Scan for the cell matching the given text and deliver its (X, Y) coordinate at center. 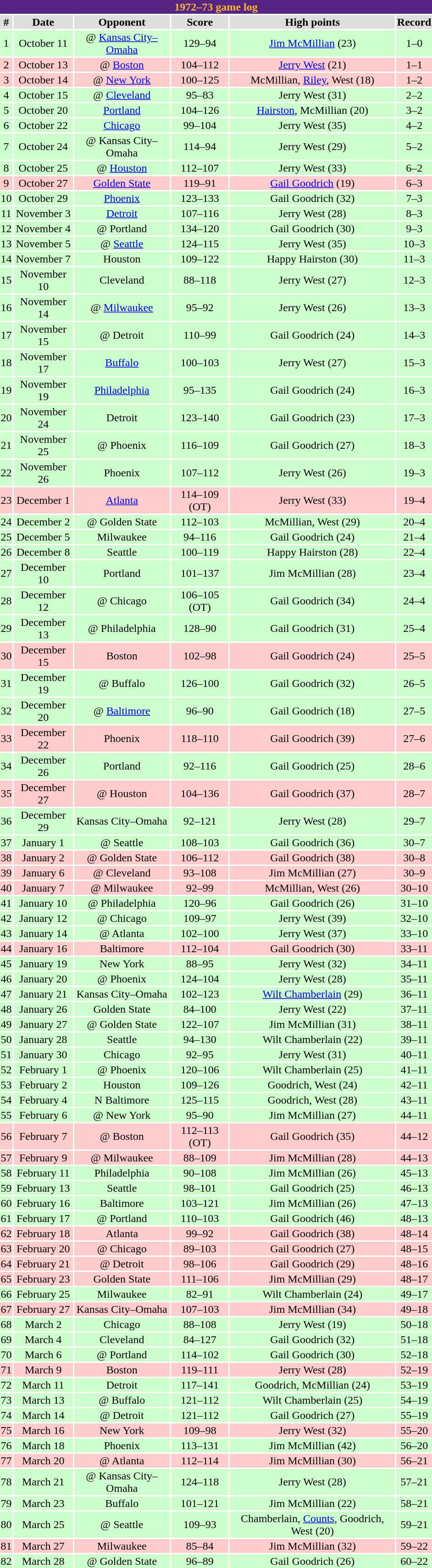
Jim McMillian (31) (312, 1024)
28–6 (414, 766)
116–109 (200, 445)
January 1 (43, 843)
March 16 (43, 1430)
48–17 (414, 1279)
109–122 (200, 259)
7–3 (414, 198)
December 15 (43, 656)
69 (6, 1339)
48–16 (414, 1264)
26–5 (414, 684)
6–3 (414, 183)
103–121 (200, 1203)
40–11 (414, 1055)
37–11 (414, 1009)
November 7 (43, 259)
36 (6, 821)
25–5 (414, 656)
February 1 (43, 1070)
134–120 (200, 229)
October 15 (43, 95)
88–118 (200, 280)
Score (200, 22)
114–102 (200, 1355)
February 16 (43, 1203)
27 (6, 574)
Gail Goodrich (35) (312, 1136)
49 (6, 1024)
35 (6, 794)
100–125 (200, 80)
December 5 (43, 537)
128–90 (200, 629)
21 (6, 445)
84–127 (200, 1339)
November 4 (43, 229)
100–119 (200, 552)
January 6 (43, 873)
Jim McMillian (30) (312, 1461)
35–11 (414, 979)
February 9 (43, 1158)
December 1 (43, 500)
95–90 (200, 1115)
January 16 (43, 949)
52 (6, 1070)
December 2 (43, 522)
54 (6, 1100)
5 (6, 110)
120–96 (200, 903)
41 (6, 903)
117–141 (200, 1385)
63 (6, 1249)
60–22 (414, 1561)
61 (6, 1218)
102–123 (200, 994)
52–18 (414, 1355)
32 (6, 711)
8 (6, 168)
109–93 (200, 1524)
February 27 (43, 1309)
58 (6, 1173)
107–103 (200, 1309)
92–116 (200, 766)
108–103 (200, 843)
104–136 (200, 794)
Jerry West (39) (312, 918)
16 (6, 307)
Gail Goodrich (39) (312, 739)
24–4 (414, 601)
113–131 (200, 1445)
80 (6, 1524)
Happy Hairston (30) (312, 259)
Goodrich, West (28) (312, 1100)
31 (6, 684)
Jerry West (37) (312, 933)
March 6 (43, 1355)
13 (6, 244)
December 13 (43, 629)
November 3 (43, 213)
February 18 (43, 1233)
# (6, 22)
March 27 (43, 1546)
84–100 (200, 1009)
February 17 (43, 1218)
5–2 (414, 147)
10 (6, 198)
41–11 (414, 1070)
72 (6, 1385)
December 29 (43, 821)
48–14 (414, 1233)
118–110 (200, 739)
123–140 (200, 418)
20–4 (414, 522)
March 14 (43, 1415)
56 (6, 1136)
60 (6, 1203)
@ Baltimore (122, 711)
14 (6, 259)
16–3 (414, 390)
McMillian, West (26) (312, 888)
27–5 (414, 711)
56–20 (414, 1445)
11–3 (414, 259)
33–10 (414, 933)
75 (6, 1430)
Jerry West (29) (312, 147)
44–13 (414, 1158)
March 28 (43, 1561)
11 (6, 213)
36–11 (414, 994)
January 2 (43, 858)
Gail Goodrich (37) (312, 794)
12–3 (414, 280)
51–18 (414, 1339)
122–107 (200, 1024)
112–103 (200, 522)
123–133 (200, 198)
22 (6, 473)
43–11 (414, 1100)
112–107 (200, 168)
Gail Goodrich (23) (312, 418)
70 (6, 1355)
November 14 (43, 307)
March 23 (43, 1503)
50–18 (414, 1324)
December 8 (43, 552)
112–113 (OT) (200, 1136)
20 (6, 418)
Opponent (122, 22)
58–21 (414, 1503)
March 11 (43, 1385)
78 (6, 1482)
November 24 (43, 418)
January 10 (43, 903)
Gail Goodrich (18) (312, 711)
81 (6, 1546)
55 (6, 1115)
February 7 (43, 1136)
January 7 (43, 888)
February 13 (43, 1188)
31–10 (414, 903)
47 (6, 994)
59 (6, 1188)
95–92 (200, 307)
37 (6, 843)
November 19 (43, 390)
45 (6, 964)
55–19 (414, 1415)
January 12 (43, 918)
88–109 (200, 1158)
49–17 (414, 1294)
December 26 (43, 766)
96–90 (200, 711)
October 24 (43, 147)
104–112 (200, 65)
November 26 (43, 473)
15 (6, 280)
1–2 (414, 80)
February 23 (43, 1279)
42–11 (414, 1085)
65 (6, 1279)
March 4 (43, 1339)
March 13 (43, 1400)
94–116 (200, 537)
Hairston, McMillian (20) (312, 110)
102–100 (200, 933)
7 (6, 147)
71 (6, 1370)
110–103 (200, 1218)
High points (312, 22)
Goodrich, McMillian (24) (312, 1385)
92–95 (200, 1055)
Jim McMillian (29) (312, 1279)
Gail Goodrich (46) (312, 1218)
2 (6, 65)
59–21 (414, 1524)
52–19 (414, 1370)
49–18 (414, 1309)
92–99 (200, 888)
33–11 (414, 949)
Gail Goodrich (31) (312, 629)
January 19 (43, 964)
111–106 (200, 1279)
74 (6, 1415)
February 25 (43, 1294)
48–13 (414, 1218)
October 11 (43, 43)
28 (6, 601)
Gail Goodrich (29) (312, 1264)
Jim McMillian (32) (312, 1546)
23–4 (414, 574)
79 (6, 1503)
76 (6, 1445)
February 20 (43, 1249)
1–1 (414, 65)
26 (6, 552)
October 20 (43, 110)
30 (6, 656)
February 2 (43, 1085)
Jerry West (22) (312, 1009)
March 21 (43, 1482)
95–83 (200, 95)
102–98 (200, 656)
47–13 (414, 1203)
19 (6, 390)
21–4 (414, 537)
82–91 (200, 1294)
Jim McMillian (22) (312, 1503)
98–106 (200, 1264)
66 (6, 1294)
Jerry West (21) (312, 65)
95–135 (200, 390)
12 (6, 229)
18 (6, 363)
February 6 (43, 1115)
22–4 (414, 552)
43 (6, 933)
88–95 (200, 964)
57–21 (414, 1482)
November 25 (43, 445)
10–3 (414, 244)
48–15 (414, 1249)
Jerry West (19) (312, 1324)
December 12 (43, 601)
94–130 (200, 1039)
119–91 (200, 183)
98–101 (200, 1188)
125–115 (200, 1100)
30–8 (414, 858)
106–112 (200, 858)
January 20 (43, 979)
McMillian, Riley, West (18) (312, 80)
Date (43, 22)
December 19 (43, 684)
9–3 (414, 229)
109–97 (200, 918)
124–118 (200, 1482)
Gail Goodrich (36) (312, 843)
December 20 (43, 711)
Jim McMillian (23) (312, 43)
107–116 (200, 213)
29–7 (414, 821)
39–11 (414, 1039)
114–94 (200, 147)
October 13 (43, 65)
99–92 (200, 1233)
18–3 (414, 445)
109–98 (200, 1430)
44–12 (414, 1136)
Jim McMillian (42) (312, 1445)
November 17 (43, 363)
January 27 (43, 1024)
68 (6, 1324)
October 14 (43, 80)
46 (6, 979)
February 11 (43, 1173)
19–4 (414, 500)
1 (6, 43)
December 10 (43, 574)
October 22 (43, 125)
119–111 (200, 1370)
October 25 (43, 168)
25–4 (414, 629)
Wilt Chamberlain (24) (312, 1294)
45–13 (414, 1173)
Chamberlain, Counts, Goodrich, West (20) (312, 1524)
Gail Goodrich (19) (312, 183)
17 (6, 335)
92–121 (200, 821)
93–108 (200, 873)
88–108 (200, 1324)
2–2 (414, 95)
March 18 (43, 1445)
53 (6, 1085)
Happy Hairston (28) (312, 552)
54–19 (414, 1400)
44–11 (414, 1115)
89–103 (200, 1249)
February 21 (43, 1264)
14–3 (414, 335)
March 20 (43, 1461)
114–109 (OT) (200, 500)
27–6 (414, 739)
129–94 (200, 43)
120–106 (200, 1070)
January 30 (43, 1055)
January 21 (43, 994)
126–100 (200, 684)
112–114 (200, 1461)
30–9 (414, 873)
85–84 (200, 1546)
50 (6, 1039)
34–11 (414, 964)
107–112 (200, 473)
48 (6, 1009)
Record (414, 22)
November 15 (43, 335)
99–104 (200, 125)
77 (6, 1461)
82 (6, 1561)
57 (6, 1158)
N Baltimore (122, 1100)
November 10 (43, 280)
Goodrich, West (24) (312, 1085)
29 (6, 629)
33 (6, 739)
59–22 (414, 1546)
112–104 (200, 949)
64 (6, 1264)
62 (6, 1233)
March 25 (43, 1524)
109–126 (200, 1085)
Wilt Chamberlain (29) (312, 994)
March 9 (43, 1370)
96–89 (200, 1561)
December 27 (43, 794)
November 5 (43, 244)
23 (6, 500)
56–21 (414, 1461)
McMillian, West (29) (312, 522)
34 (6, 766)
110–99 (200, 335)
53–19 (414, 1385)
101–137 (200, 574)
8–3 (414, 213)
January 14 (43, 933)
67 (6, 1309)
Jim McMillian (34) (312, 1309)
124–115 (200, 244)
104–126 (200, 110)
19–3 (414, 473)
30–7 (414, 843)
13–3 (414, 307)
25 (6, 537)
90–108 (200, 1173)
38 (6, 858)
38–11 (414, 1024)
4 (6, 95)
39 (6, 873)
4–2 (414, 125)
73 (6, 1400)
32–10 (414, 918)
January 28 (43, 1039)
9 (6, 183)
1972–73 game log (216, 7)
October 29 (43, 198)
124–104 (200, 979)
24 (6, 522)
3 (6, 80)
44 (6, 949)
55–20 (414, 1430)
15–3 (414, 363)
January 26 (43, 1009)
17–3 (414, 418)
October 27 (43, 183)
101–121 (200, 1503)
March 2 (43, 1324)
3–2 (414, 110)
February 4 (43, 1100)
28–7 (414, 794)
6 (6, 125)
Wilt Chamberlain (22) (312, 1039)
December 22 (43, 739)
42 (6, 918)
100–103 (200, 363)
30–10 (414, 888)
46–13 (414, 1188)
6–2 (414, 168)
Gail Goodrich (34) (312, 601)
51 (6, 1055)
1–0 (414, 43)
40 (6, 888)
106–105 (OT) (200, 601)
